Output the [X, Y] coordinate of the center of the cell containing the given text.  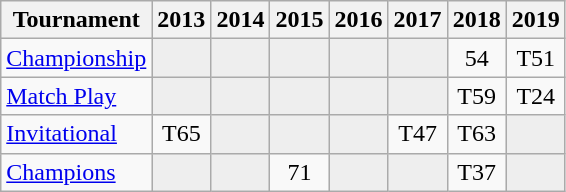
2015 [300, 20]
2019 [536, 20]
T59 [476, 96]
Champions [76, 172]
T65 [182, 134]
T24 [536, 96]
Invitational [76, 134]
2018 [476, 20]
71 [300, 172]
2016 [358, 20]
2014 [240, 20]
Championship [76, 58]
2013 [182, 20]
T63 [476, 134]
54 [476, 58]
2017 [418, 20]
Match Play [76, 96]
Tournament [76, 20]
T51 [536, 58]
T47 [418, 134]
T37 [476, 172]
